For the text-containing cell, return its midpoint in (X, Y) coordinate format. 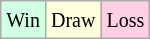
Draw (72, 20)
Loss (126, 20)
Win (24, 20)
